Pinpoint the cell where the given text exists, returning its (X, Y) midpoint coordinate. 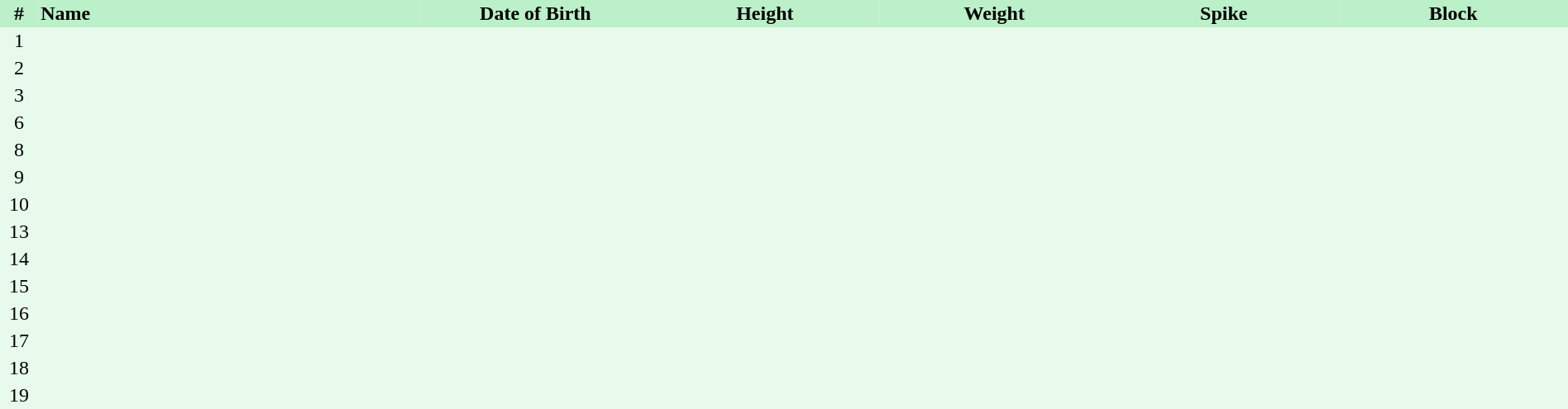
2 (19, 68)
Spike (1224, 13)
Weight (994, 13)
1 (19, 41)
Block (1453, 13)
18 (19, 369)
# (19, 13)
Name (229, 13)
Height (764, 13)
6 (19, 122)
14 (19, 259)
16 (19, 314)
19 (19, 395)
13 (19, 231)
9 (19, 177)
Date of Birth (536, 13)
8 (19, 150)
17 (19, 340)
3 (19, 96)
10 (19, 205)
15 (19, 286)
